Search for the cell housing the specified text and yield its (x, y) center coordinate. 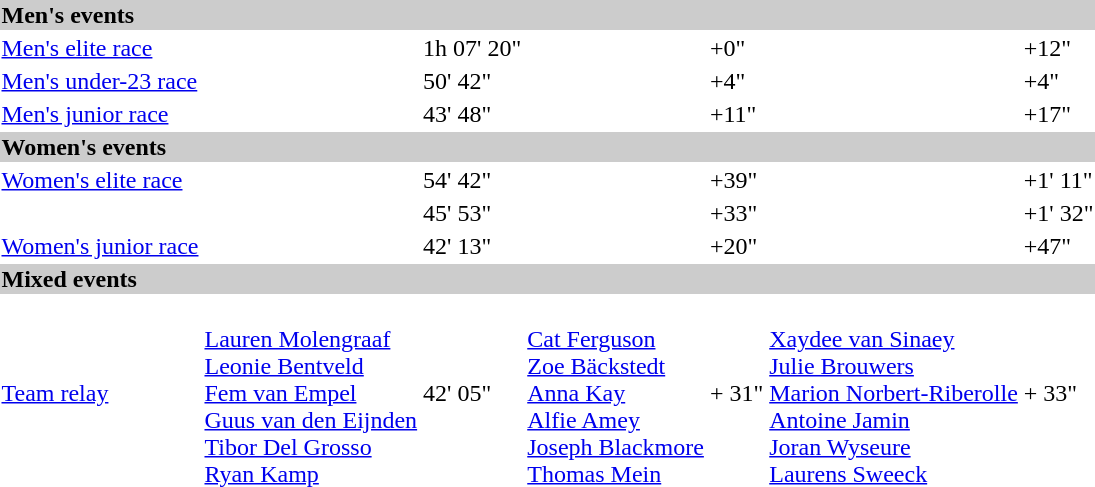
45' 53" (472, 213)
+1' 32" (1058, 213)
Women's events (548, 147)
Men's elite race (100, 48)
50' 42" (472, 81)
+1' 11" (1058, 180)
+11" (736, 114)
Men's under-23 race (100, 81)
+20" (736, 246)
43' 48" (472, 114)
+17" (1058, 114)
Women's junior race (100, 246)
+12" (1058, 48)
Men's junior race (100, 114)
+33" (736, 213)
+0" (736, 48)
+47" (1058, 246)
+39" (736, 180)
Mixed events (548, 279)
42' 13" (472, 246)
Men's events (548, 15)
Women's elite race (100, 180)
1h 07' 20" (472, 48)
54' 42" (472, 180)
